Pinpoint the cell where the given text exists, returning its (x, y) midpoint coordinate. 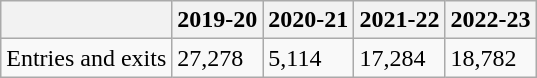
18,782 (490, 58)
2021-22 (400, 20)
Entries and exits (86, 58)
2022-23 (490, 20)
17,284 (400, 58)
27,278 (218, 58)
2020-21 (308, 20)
5,114 (308, 58)
2019-20 (218, 20)
